Pinpoint the cell where the given text exists, returning its [X, Y] midpoint coordinate. 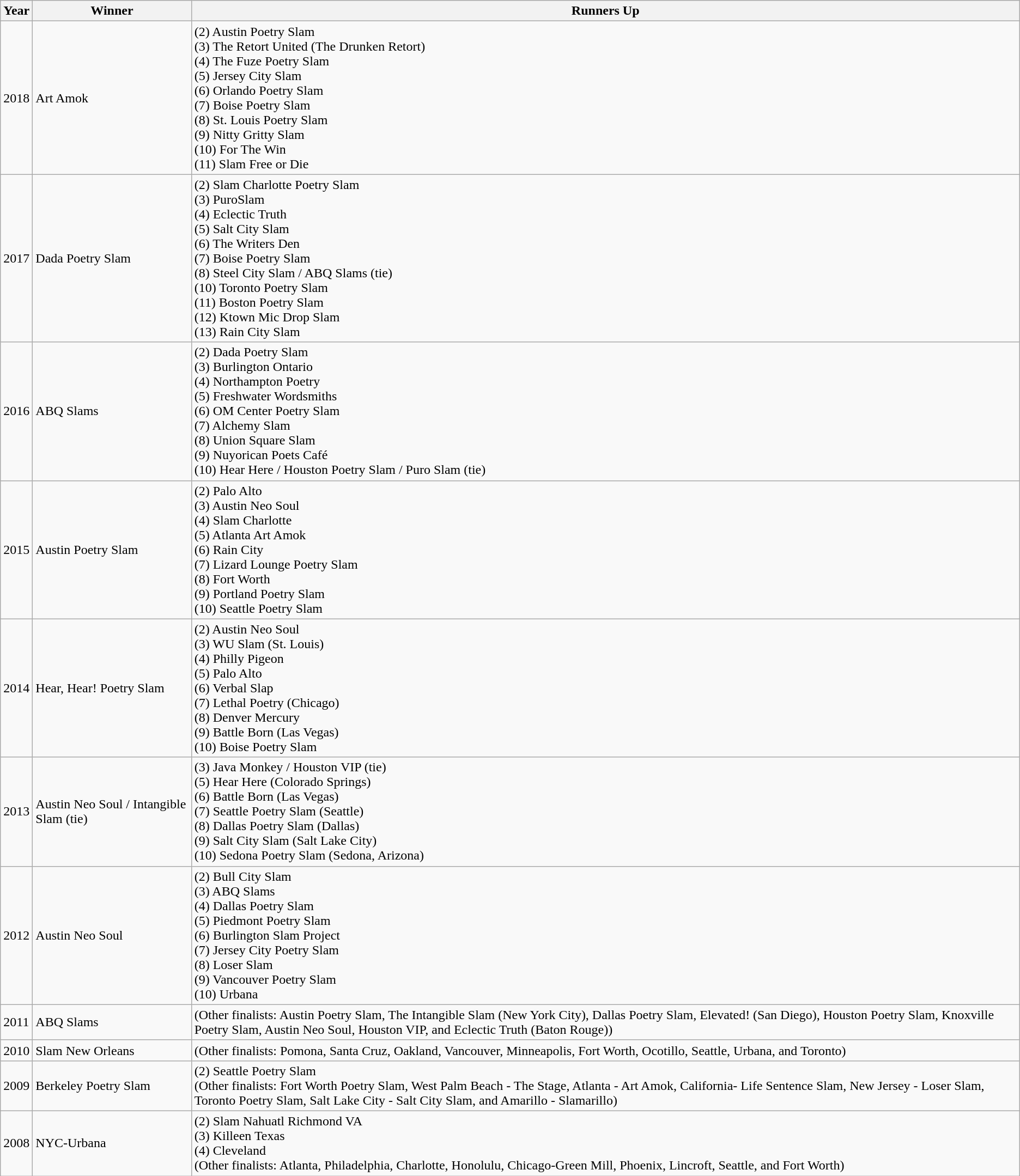
Dada Poetry Slam [112, 258]
2009 [16, 1086]
2008 [16, 1143]
2016 [16, 411]
Berkeley Poetry Slam [112, 1086]
NYC-Urbana [112, 1143]
2015 [16, 550]
2011 [16, 1022]
Austin Neo Soul / Intangible Slam (tie) [112, 812]
Year [16, 11]
Hear, Hear! Poetry Slam [112, 688]
2013 [16, 812]
Art Amok [112, 98]
2014 [16, 688]
(Other finalists: Pomona, Santa Cruz, Oakland, Vancouver, Minneapolis, Fort Worth, Ocotillo, Seattle, Urbana, and Toronto) [605, 1050]
2018 [16, 98]
Winner [112, 11]
Runners Up [605, 11]
Austin Neo Soul [112, 935]
2010 [16, 1050]
2017 [16, 258]
Austin Poetry Slam [112, 550]
Slam New Orleans [112, 1050]
2012 [16, 935]
